Output the (X, Y) coordinate of the center of the cell containing the given text.  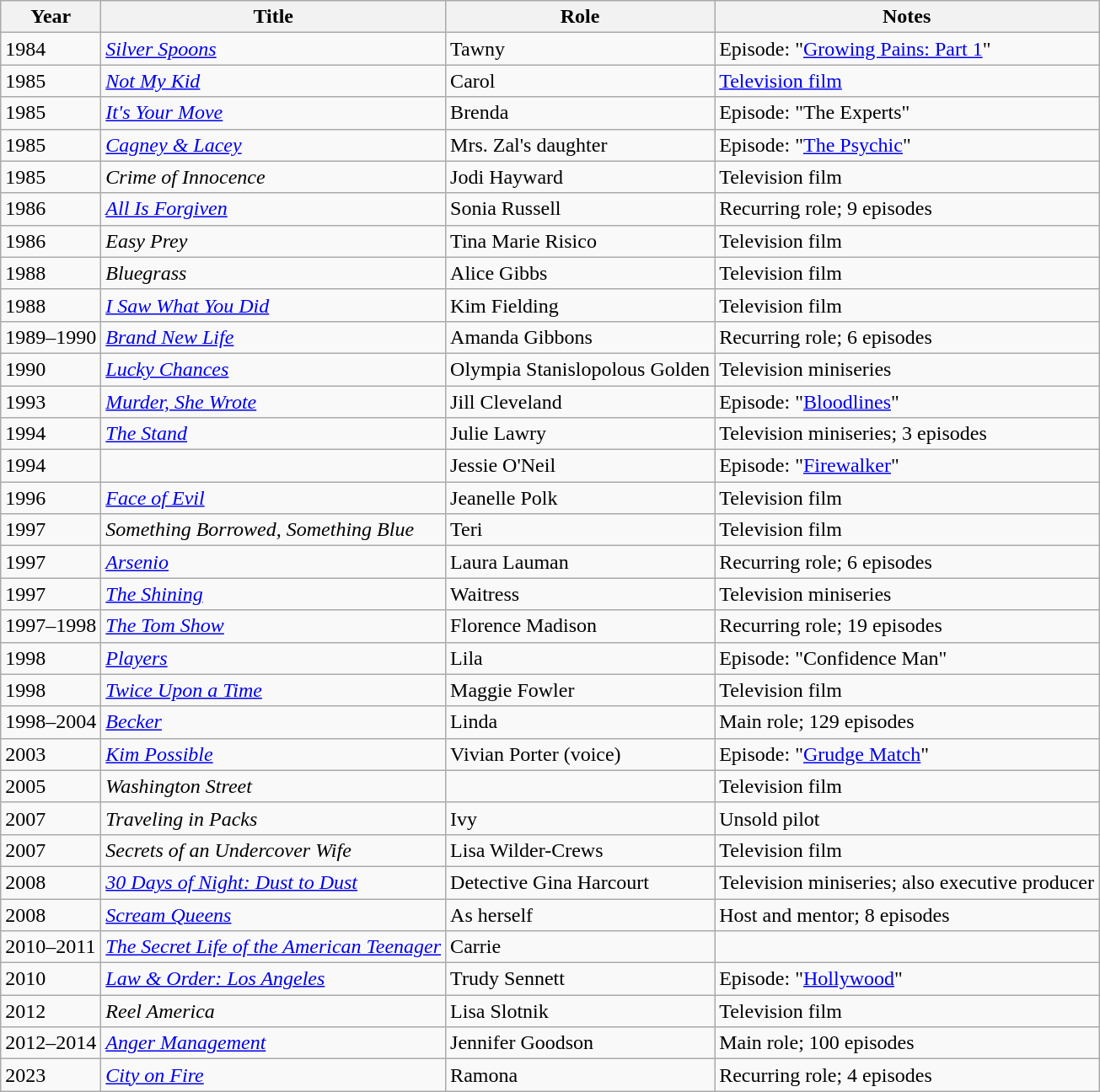
Twice Upon a Time (273, 690)
All Is Forgiven (273, 209)
Brand New Life (273, 337)
2010 (51, 979)
Face of Evil (273, 498)
Television miniseries; also executive producer (907, 882)
Julie Lawry (580, 434)
Episode: "Bloodlines" (907, 402)
Episode: "Firewalker" (907, 466)
1984 (51, 49)
Brenda (580, 113)
Scream Queens (273, 914)
The Shining (273, 594)
2012 (51, 1011)
Episode: "Growing Pains: Part 1" (907, 49)
Tina Marie Risico (580, 241)
Year (51, 17)
1997–1998 (51, 626)
Tawny (580, 49)
1990 (51, 369)
Mrs. Zal's daughter (580, 145)
Alice Gibbs (580, 273)
It's Your Move (273, 113)
As herself (580, 914)
Linda (580, 722)
Amanda Gibbons (580, 337)
Becker (273, 722)
Detective Gina Harcourt (580, 882)
Recurring role; 19 episodes (907, 626)
Reel America (273, 1011)
Players (273, 658)
Unsold pilot (907, 818)
Main role; 129 episodes (907, 722)
30 Days of Night: Dust to Dust (273, 882)
Anger Management (273, 1043)
Sonia Russell (580, 209)
Lila (580, 658)
Jodi Hayward (580, 177)
Not My Kid (273, 81)
Lisa Slotnik (580, 1011)
1993 (51, 402)
Notes (907, 17)
Episode: "Grudge Match" (907, 754)
The Stand (273, 434)
Episode: "Hollywood" (907, 979)
Traveling in Packs (273, 818)
Ramona (580, 1075)
The Secret Life of the American Teenager (273, 947)
Silver Spoons (273, 49)
Secrets of an Undercover Wife (273, 850)
Easy Prey (273, 241)
Trudy Sennett (580, 979)
Kim Fielding (580, 305)
Host and mentor; 8 episodes (907, 914)
1996 (51, 498)
2010–2011 (51, 947)
Bluegrass (273, 273)
Lisa Wilder-Crews (580, 850)
Role (580, 17)
Episode: "The Psychic" (907, 145)
Jeanelle Polk (580, 498)
2005 (51, 786)
Something Borrowed, Something Blue (273, 530)
Ivy (580, 818)
Title (273, 17)
Recurring role; 9 episodes (907, 209)
Main role; 100 episodes (907, 1043)
Jill Cleveland (580, 402)
Waitress (580, 594)
Murder, She Wrote (273, 402)
Episode: "The Experts" (907, 113)
Jennifer Goodson (580, 1043)
Recurring role; 4 episodes (907, 1075)
Crime of Innocence (273, 177)
Lucky Chances (273, 369)
Teri (580, 530)
2012–2014 (51, 1043)
Arsenio (273, 562)
City on Fire (273, 1075)
Kim Possible (273, 754)
The Tom Show (273, 626)
Olympia Stanislopolous Golden (580, 369)
Television miniseries; 3 episodes (907, 434)
1989–1990 (51, 337)
Florence Madison (580, 626)
Carrie (580, 947)
Jessie O'Neil (580, 466)
Washington Street (273, 786)
2023 (51, 1075)
Vivian Porter (voice) (580, 754)
2003 (51, 754)
Cagney & Lacey (273, 145)
Laura Lauman (580, 562)
I Saw What You Did (273, 305)
1998–2004 (51, 722)
Maggie Fowler (580, 690)
Carol (580, 81)
Law & Order: Los Angeles (273, 979)
Episode: "Confidence Man" (907, 658)
